Output the [X, Y] coordinate of the center of the cell containing the given text.  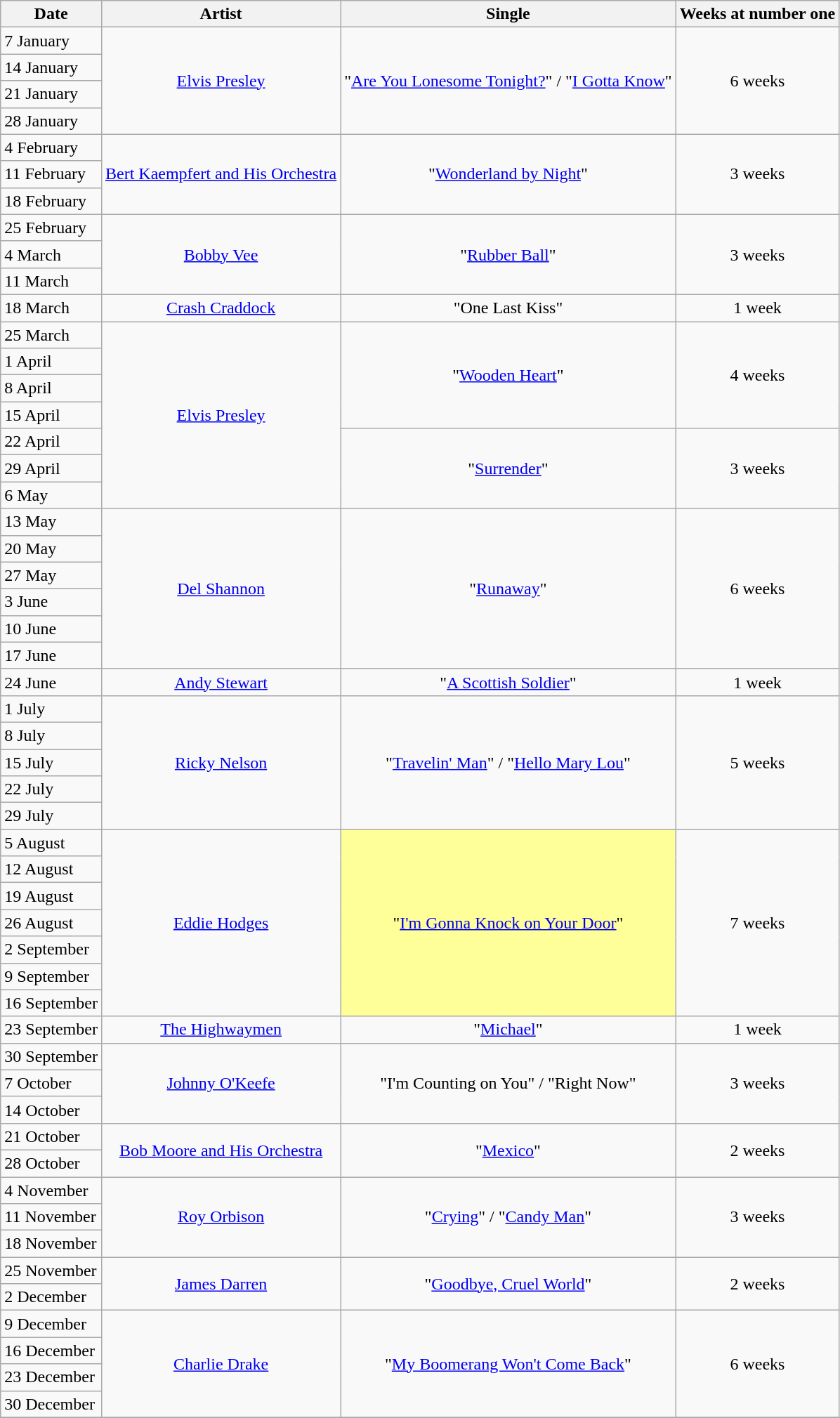
4 November [51, 1190]
Bob Moore and His Orchestra [221, 1150]
11 March [51, 281]
"Runaway" [508, 589]
29 July [51, 816]
30 September [51, 1056]
1 July [51, 709]
14 October [51, 1110]
24 June [51, 682]
1 April [51, 362]
Roy Orbison [221, 1217]
7 October [51, 1083]
9 September [51, 976]
9 December [51, 1324]
"Mexico" [508, 1150]
Date [51, 14]
21 January [51, 94]
16 December [51, 1351]
"Surrender" [508, 468]
15 April [51, 415]
11 November [51, 1217]
18 November [51, 1244]
18 February [51, 201]
Del Shannon [221, 589]
"Goodbye, Cruel World" [508, 1284]
8 April [51, 388]
22 April [51, 442]
16 September [51, 1003]
26 August [51, 923]
Johnny O'Keefe [221, 1083]
25 March [51, 335]
Bobby Vee [221, 254]
7 January [51, 41]
"I'm Counting on You" / "Right Now" [508, 1083]
"A Scottish Soldier" [508, 682]
13 May [51, 522]
4 February [51, 147]
15 July [51, 762]
6 May [51, 495]
2 December [51, 1297]
"Travelin' Man" / "Hello Mary Lou" [508, 762]
14 January [51, 67]
28 October [51, 1163]
23 September [51, 1030]
Single [508, 14]
"My Boomerang Won't Come Back" [508, 1364]
Bert Kaempfert and His Orchestra [221, 174]
"I'm Gonna Knock on Your Door" [508, 923]
3 June [51, 602]
Andy Stewart [221, 682]
4 March [51, 254]
25 February [51, 228]
21 October [51, 1136]
Charlie Drake [221, 1364]
5 August [51, 843]
"Are You Lonesome Tonight?" / "I Gotta Know" [508, 81]
"Rubber Ball" [508, 254]
5 weeks [757, 762]
James Darren [221, 1284]
"Michael" [508, 1030]
18 March [51, 308]
2 September [51, 950]
11 February [51, 174]
17 June [51, 655]
"One Last Kiss" [508, 308]
7 weeks [757, 923]
Weeks at number one [757, 14]
29 April [51, 468]
Ricky Nelson [221, 762]
Artist [221, 14]
30 December [51, 1404]
Crash Craddock [221, 308]
22 July [51, 789]
19 August [51, 896]
27 May [51, 575]
The Highwaymen [221, 1030]
12 August [51, 869]
8 July [51, 735]
4 weeks [757, 375]
23 December [51, 1377]
25 November [51, 1271]
"Wonderland by Night" [508, 174]
"Crying" / "Candy Man" [508, 1217]
10 June [51, 629]
"Wooden Heart" [508, 375]
20 May [51, 549]
Eddie Hodges [221, 923]
28 January [51, 121]
